Return (X, Y) of the center of cell containing provided text 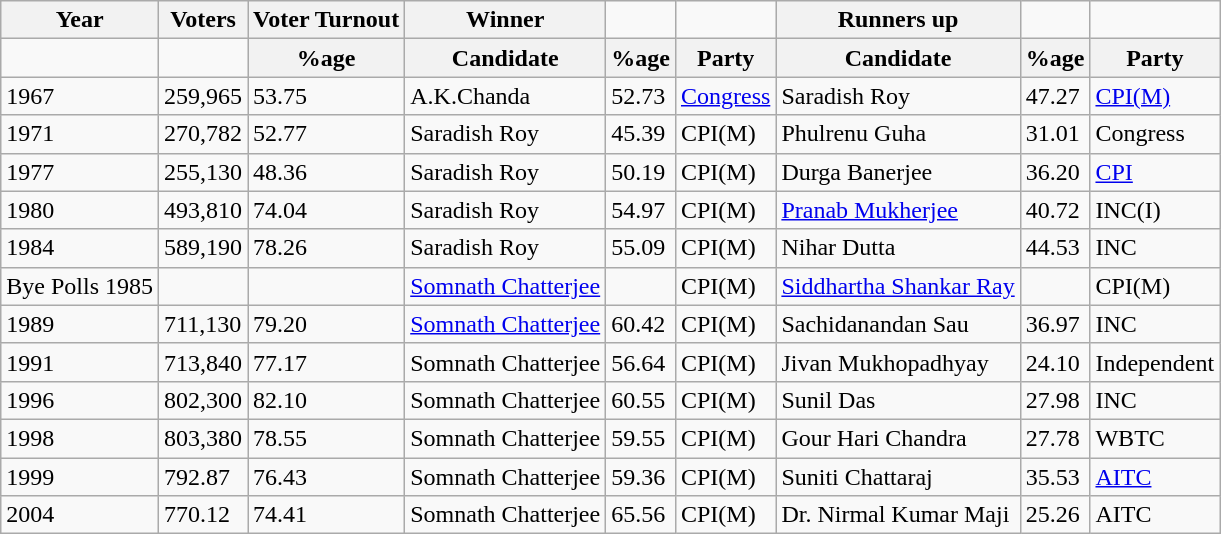
48.36 (326, 172)
1984 (80, 248)
1989 (80, 324)
60.42 (641, 324)
47.27 (1055, 96)
Year (80, 20)
Phulrenu Guha (898, 134)
255,130 (204, 172)
589,190 (204, 248)
Durga Banerjee (898, 172)
74.41 (326, 515)
1998 (80, 438)
Jivan Mukhopadhyay (898, 362)
Pranab Mukherjee (898, 210)
Runners up (898, 20)
Voter Turnout (326, 20)
Siddhartha Shankar Ray (898, 286)
54.97 (641, 210)
493,810 (204, 210)
45.39 (641, 134)
A.K.Chanda (506, 96)
802,300 (204, 400)
1967 (80, 96)
40.72 (1055, 210)
Suniti Chattaraj (898, 477)
1977 (80, 172)
1996 (80, 400)
Nihar Dutta (898, 248)
270,782 (204, 134)
711,130 (204, 324)
803,380 (204, 438)
53.75 (326, 96)
31.01 (1055, 134)
78.26 (326, 248)
INC(I) (1155, 210)
1991 (80, 362)
55.09 (641, 248)
74.04 (326, 210)
27.98 (1055, 400)
36.20 (1055, 172)
59.36 (641, 477)
770.12 (204, 515)
259,965 (204, 96)
65.56 (641, 515)
44.53 (1055, 248)
52.73 (641, 96)
27.78 (1055, 438)
Sachidanandan Sau (898, 324)
Winner (506, 20)
713,840 (204, 362)
78.55 (326, 438)
25.26 (1055, 515)
79.20 (326, 324)
Gour Hari Chandra (898, 438)
Independent (1155, 362)
52.77 (326, 134)
CPI (1155, 172)
35.53 (1055, 477)
76.43 (326, 477)
Sunil Das (898, 400)
82.10 (326, 400)
24.10 (1055, 362)
Voters (204, 20)
36.97 (1055, 324)
Bye Polls 1985 (80, 286)
50.19 (641, 172)
56.64 (641, 362)
59.55 (641, 438)
Dr. Nirmal Kumar Maji (898, 515)
60.55 (641, 400)
792.87 (204, 477)
1999 (80, 477)
1980 (80, 210)
77.17 (326, 362)
WBTC (1155, 438)
1971 (80, 134)
2004 (80, 515)
